Identify which cell holds the provided text, then report its (X, Y) central coordinate. 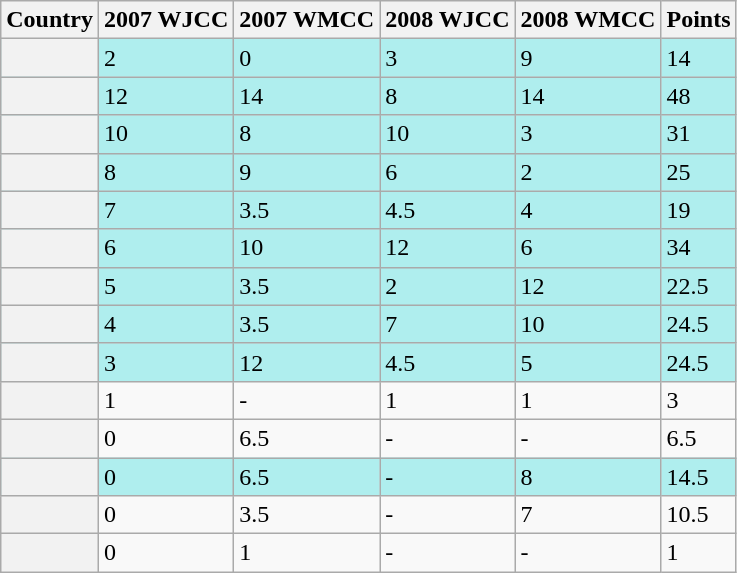
34 (698, 248)
22.5 (698, 286)
19 (698, 210)
Points (698, 20)
Country (50, 20)
2007 WMCC (307, 20)
14.5 (698, 477)
25 (698, 172)
10.5 (698, 515)
2008 WJCC (448, 20)
48 (698, 96)
31 (698, 134)
2008 WMCC (588, 20)
2007 WJCC (166, 20)
